Extract the [x, y] coordinate from the center of the cell holding the provided text.  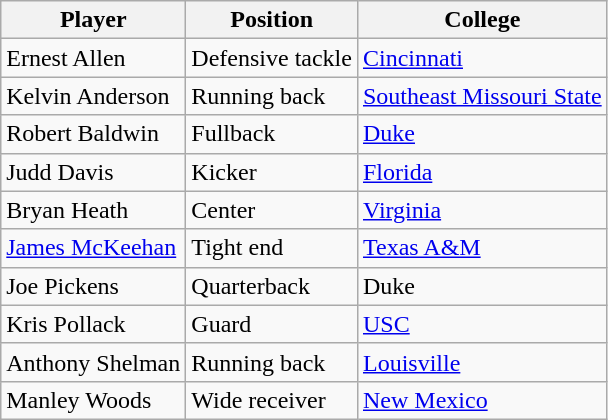
Virginia [482, 210]
Texas A&M [482, 248]
Anthony Shelman [94, 362]
Judd Davis [94, 172]
Quarterback [272, 286]
Player [94, 20]
Guard [272, 324]
Florida [482, 172]
New Mexico [482, 400]
Tight end [272, 248]
USC [482, 324]
Fullback [272, 134]
Position [272, 20]
Kicker [272, 172]
Kelvin Anderson [94, 96]
Defensive tackle [272, 58]
Center [272, 210]
Kris Pollack [94, 324]
Robert Baldwin [94, 134]
College [482, 20]
Cincinnati [482, 58]
Southeast Missouri State [482, 96]
Wide receiver [272, 400]
Joe Pickens [94, 286]
Ernest Allen [94, 58]
Louisville [482, 362]
Bryan Heath [94, 210]
Manley Woods [94, 400]
James McKeehan [94, 248]
